Determine the [x, y] coordinate at the center of the cell enclosing the given text.  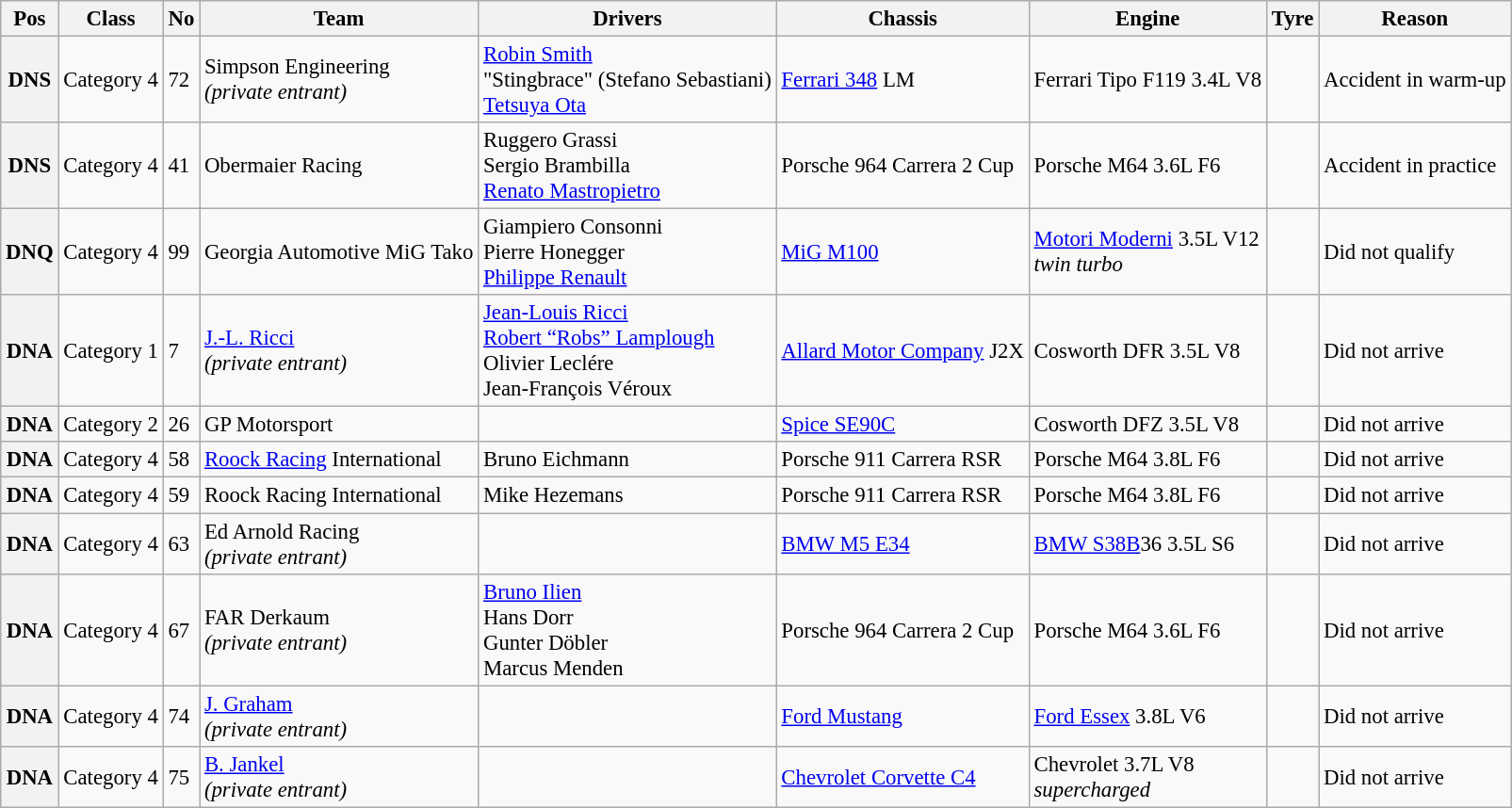
Ruggero Grassi Sergio Brambilla Renato Mastropietro [627, 166]
Ford Essex 3.8L V6 [1147, 716]
Cosworth DFR 3.5L V8 [1147, 350]
72 [181, 80]
Team [339, 19]
Reason [1415, 19]
Ed Arnold Racing(private entrant) [339, 544]
BMW S38B36 3.5L S6 [1147, 544]
41 [181, 166]
MiG M100 [902, 252]
74 [181, 716]
Robin Smith "Stingbrace" (Stefano Sebastiani) Tetsuya Ota [627, 80]
Tyre [1293, 19]
FAR Derkaum(private entrant) [339, 629]
Bruno Ilien Hans DorrGunter Döbler Marcus Menden [627, 629]
Jean-Louis Ricci Robert “Robs” Lamplough Olivier Leclére Jean-François Véroux [627, 350]
J.-L. Ricci(private entrant) [339, 350]
63 [181, 544]
DNQ [30, 252]
BMW M5 E34 [902, 544]
Mike Hezemans [627, 495]
7 [181, 350]
Pos [30, 19]
B. Jankel(private entrant) [339, 776]
Category 2 [111, 425]
Allard Motor Company J2X [902, 350]
Engine [1147, 19]
Drivers [627, 19]
Accident in practice [1415, 166]
Ferrari 348 LM [902, 80]
67 [181, 629]
Chassis [902, 19]
75 [181, 776]
Class [111, 19]
Spice SE90C [902, 425]
J. Graham(private entrant) [339, 716]
26 [181, 425]
Ford Mustang [902, 716]
58 [181, 461]
Chevrolet Corvette C4 [902, 776]
Obermaier Racing [339, 166]
Chevrolet 3.7L V8supercharged [1147, 776]
Accident in warm-up [1415, 80]
59 [181, 495]
Ferrari Tipo F119 3.4L V8 [1147, 80]
GP Motorsport [339, 425]
Giampiero Consonni Pierre Honegger Philippe Renault [627, 252]
Cosworth DFZ 3.5L V8 [1147, 425]
Did not qualify [1415, 252]
Georgia Automotive MiG Tako [339, 252]
99 [181, 252]
Bruno Eichmann [627, 461]
Simpson Engineering (private entrant) [339, 80]
Category 1 [111, 350]
Motori Moderni 3.5L V12twin turbo [1147, 252]
No [181, 19]
